Provide the (x, y) coordinate of the cell's center where the given text is located.  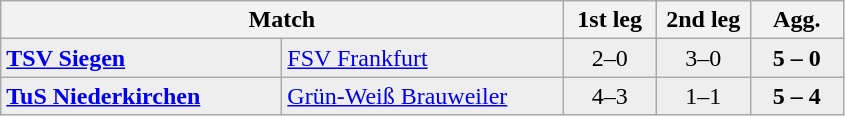
4–3 (610, 96)
2–0 (610, 58)
1–1 (703, 96)
1st leg (610, 20)
5 – 0 (797, 58)
Match (282, 20)
TuS Niederkirchen (142, 96)
Agg. (797, 20)
3–0 (703, 58)
2nd leg (703, 20)
5 – 4 (797, 96)
FSV Frankfurt (422, 58)
Grün-Weiß Brauweiler (422, 96)
TSV Siegen (142, 58)
